Find where the given text appears and provide that cell's center as [x, y] coordinate. 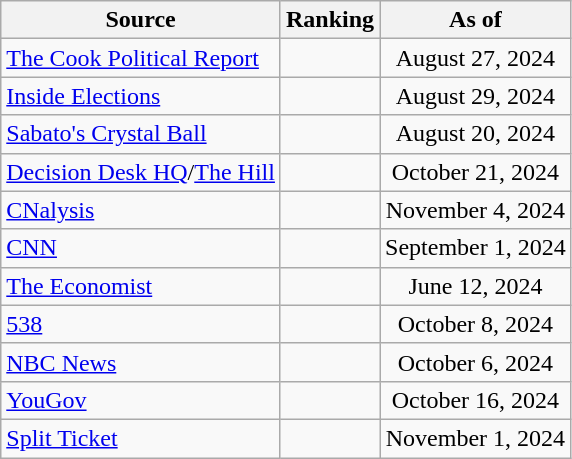
October 16, 2024 [476, 400]
October 21, 2024 [476, 172]
CNalysis [141, 210]
YouGov [141, 400]
Sabato's Crystal Ball [141, 134]
August 29, 2024 [476, 96]
CNN [141, 248]
538 [141, 324]
August 20, 2024 [476, 134]
Decision Desk HQ/The Hill [141, 172]
The Economist [141, 286]
NBC News [141, 362]
Source [141, 20]
November 4, 2024 [476, 210]
Inside Elections [141, 96]
June 12, 2024 [476, 286]
October 8, 2024 [476, 324]
October 6, 2024 [476, 362]
August 27, 2024 [476, 58]
Ranking [330, 20]
As of [476, 20]
Split Ticket [141, 438]
September 1, 2024 [476, 248]
November 1, 2024 [476, 438]
The Cook Political Report [141, 58]
